Provide the (x, y) coordinate of the cell's center where the given text is located.  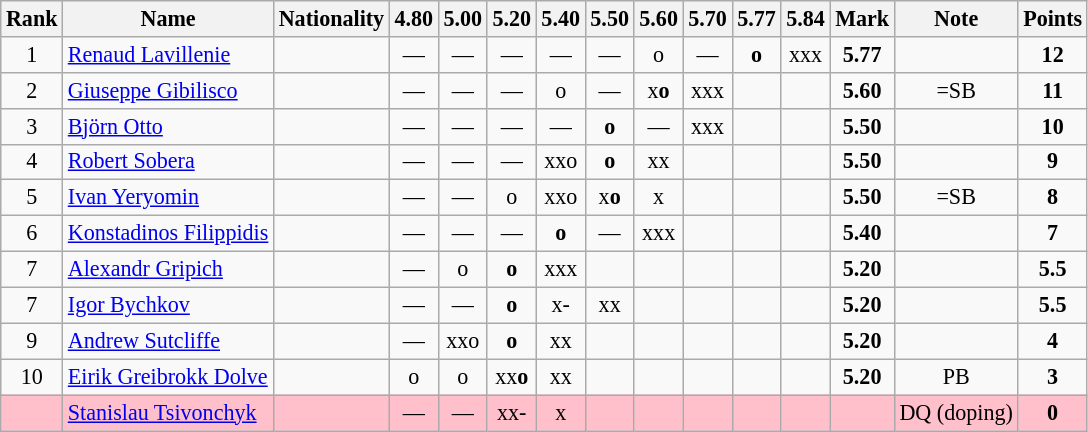
0 (1052, 412)
5.00 (462, 18)
Robert Sobera (168, 162)
Giuseppe Gibilisco (168, 90)
12 (1052, 54)
Stanislau Tsivonchyk (168, 412)
Mark (862, 18)
4.80 (414, 18)
Nationality (332, 18)
PB (956, 377)
Alexandr Gripich (168, 269)
11 (1052, 90)
Andrew Sutcliffe (168, 341)
Renaud Lavillenie (168, 54)
5 (32, 198)
Björn Otto (168, 126)
1 (32, 54)
Points (1052, 18)
8 (1052, 198)
x- (560, 305)
5.84 (806, 18)
Eirik Greibrokk Dolve (168, 377)
Igor Bychkov (168, 305)
6 (32, 233)
xx- (512, 412)
Rank (32, 18)
DQ (doping) (956, 412)
2 (32, 90)
Konstadinos Filippidis (168, 233)
Note (956, 18)
Name (168, 18)
Ivan Yeryomin (168, 198)
5.70 (708, 18)
